Scan for the cell matching the given text and deliver its (X, Y) coordinate at center. 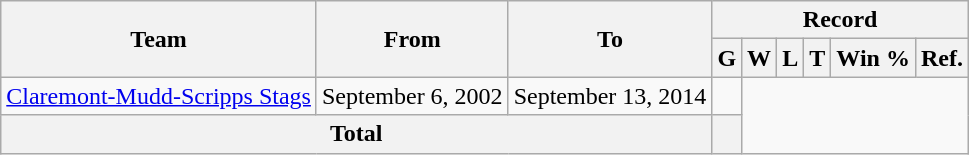
Team (159, 39)
Win % (874, 58)
To (610, 39)
T (818, 58)
Ref. (942, 58)
Claremont-Mudd-Scripps Stags (159, 96)
L (790, 58)
Total (356, 134)
Record (840, 20)
G (727, 58)
September 6, 2002 (412, 96)
From (412, 39)
September 13, 2014 (610, 96)
W (760, 58)
